Output the (x, y) coordinate of the center of the cell containing the given text.  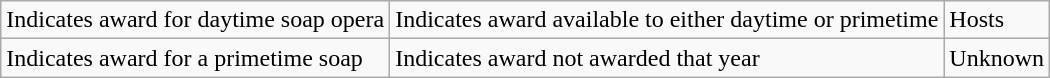
Unknown (997, 58)
Hosts (997, 20)
Indicates award for daytime soap opera (196, 20)
Indicates award available to either daytime or primetime (667, 20)
Indicates award for a primetime soap (196, 58)
Indicates award not awarded that year (667, 58)
